Extract the (x, y) coordinate from the center of the cell holding the provided text.  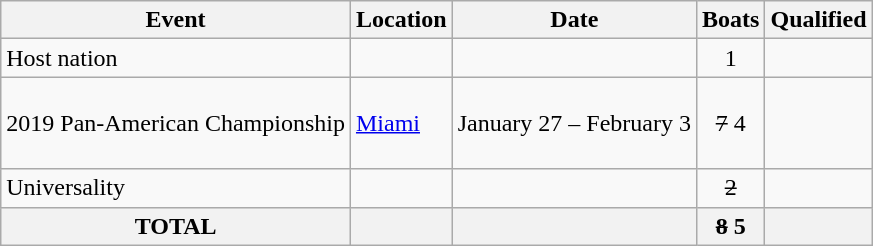
Miami (401, 123)
2019 Pan-American Championship (176, 123)
Host nation (176, 58)
Universality (176, 188)
January 27 – February 3 (574, 123)
Boats (731, 20)
TOTAL (176, 226)
2 (731, 188)
Location (401, 20)
Event (176, 20)
Qualified (818, 20)
Date (574, 20)
8 5 (731, 226)
1 (731, 58)
7 4 (731, 123)
